Find where the given text appears and provide that cell's center as [x, y] coordinate. 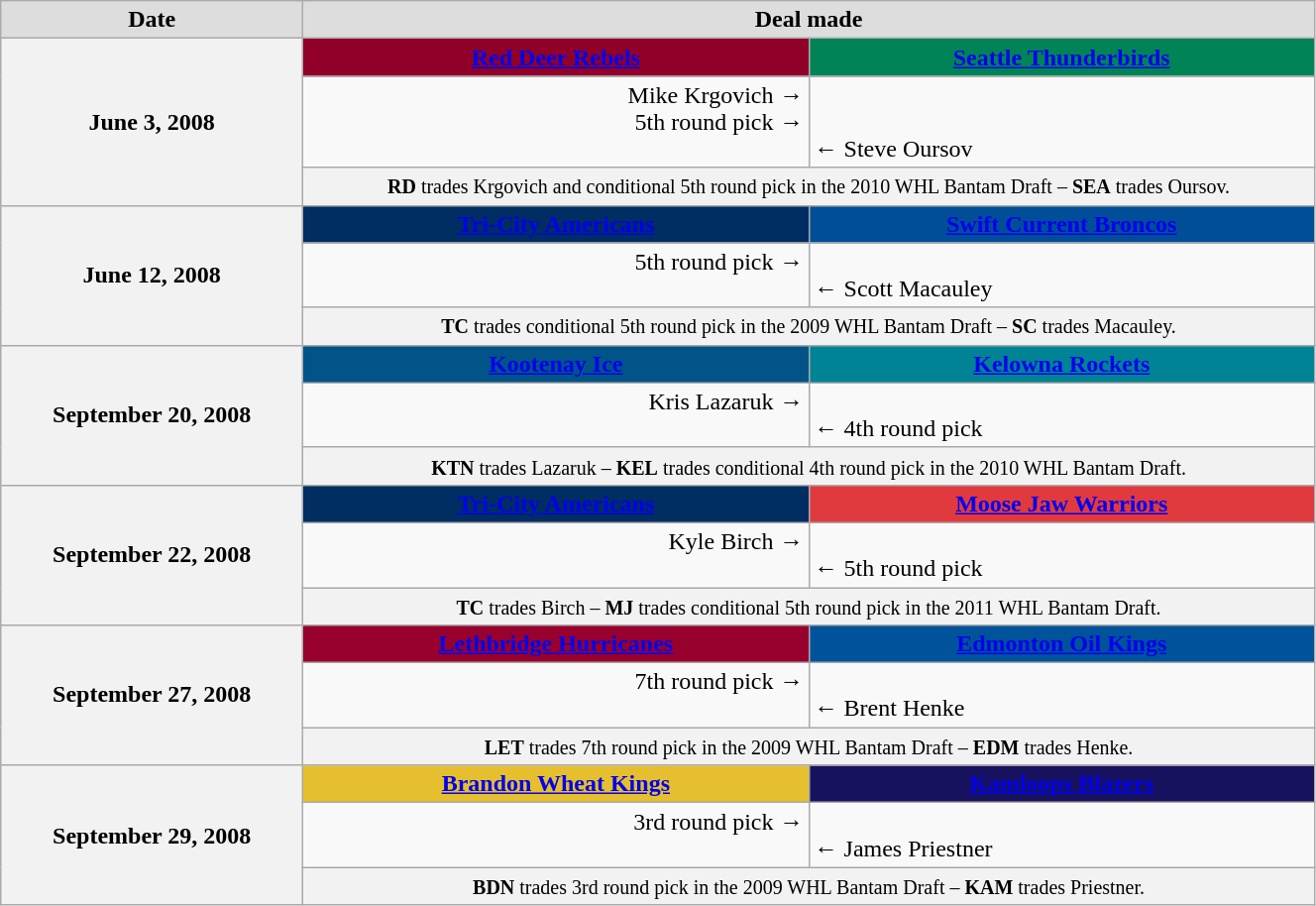
← 4th round pick [1061, 414]
Kris Lazaruk → [556, 414]
Kamloops Blazers [1061, 784]
June 3, 2008 [153, 122]
7th round pick → [556, 696]
KTN trades Lazaruk – KEL trades conditional 4th round pick in the 2010 WHL Bantam Draft. [809, 466]
September 22, 2008 [153, 555]
Kelowna Rockets [1061, 364]
5th round pick → [556, 276]
June 12, 2008 [153, 276]
TC trades Birch – MJ trades conditional 5th round pick in the 2011 WHL Bantam Draft. [809, 606]
Date [153, 20]
Deal made [809, 20]
← Brent Henke [1061, 696]
BDN trades 3rd round pick in the 2009 WHL Bantam Draft – KAM trades Priestner. [809, 886]
← Scott Macauley [1061, 276]
Red Deer Rebels [556, 57]
Edmonton Oil Kings [1061, 644]
RD trades Krgovich and conditional 5th round pick in the 2010 WHL Bantam Draft – SEA trades Oursov. [809, 186]
Brandon Wheat Kings [556, 784]
Kootenay Ice [556, 364]
Moose Jaw Warriors [1061, 504]
September 20, 2008 [153, 414]
Kyle Birch → [556, 555]
Seattle Thunderbirds [1061, 57]
September 27, 2008 [153, 696]
Lethbridge Hurricanes [556, 644]
TC trades conditional 5th round pick in the 2009 WHL Bantam Draft – SC trades Macauley. [809, 326]
Swift Current Broncos [1061, 224]
← 5th round pick [1061, 555]
← Steve Oursov [1061, 122]
← James Priestner [1061, 835]
September 29, 2008 [153, 835]
Mike Krgovich → 5th round pick → [556, 122]
LET trades 7th round pick in the 2009 WHL Bantam Draft – EDM trades Henke. [809, 746]
3rd round pick → [556, 835]
